Extract the (X, Y) coordinate from the center of the cell holding the provided text.  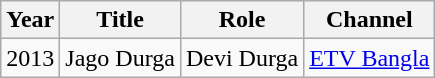
Channel (370, 20)
Jago Durga (120, 58)
2013 (30, 58)
Role (242, 20)
Year (30, 20)
Devi Durga (242, 58)
ETV Bangla (370, 58)
Title (120, 20)
